Identify which cell holds the provided text, then report its [X, Y] central coordinate. 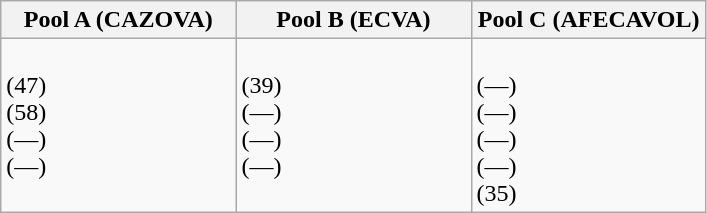
(—) (—) (—) (—) (35) [588, 126]
Pool B (ECVA) [354, 20]
(47) (58) (—) (—) [118, 126]
Pool A (CAZOVA) [118, 20]
Pool C (AFECAVOL) [588, 20]
(39) (—) (—) (—) [354, 126]
